Identify which cell holds the provided text, then report its [X, Y] central coordinate. 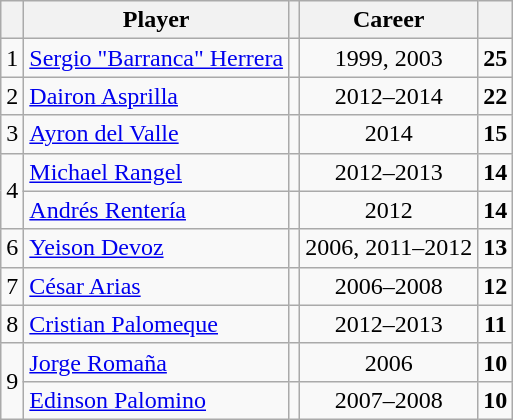
22 [496, 96]
Ayron del Valle [156, 134]
8 [12, 324]
2006–2008 [389, 286]
3 [12, 134]
Player [156, 20]
César Arias [156, 286]
12 [496, 286]
Michael Rangel [156, 172]
2006 [389, 362]
1999, 2003 [389, 58]
6 [12, 248]
13 [496, 248]
Edinson Palomino [156, 400]
Jorge Romaña [156, 362]
11 [496, 324]
25 [496, 58]
2006, 2011–2012 [389, 248]
2 [12, 96]
9 [12, 381]
Yeison Devoz [156, 248]
2012 [389, 210]
7 [12, 286]
Career [389, 20]
Cristian Palomeque [156, 324]
Sergio "Barranca" Herrera [156, 58]
Dairon Asprilla [156, 96]
4 [12, 191]
15 [496, 134]
2012–2014 [389, 96]
2014 [389, 134]
1 [12, 58]
Andrés Rentería [156, 210]
2007–2008 [389, 400]
